Extract the (x, y) coordinate from the center of the cell holding the provided text.  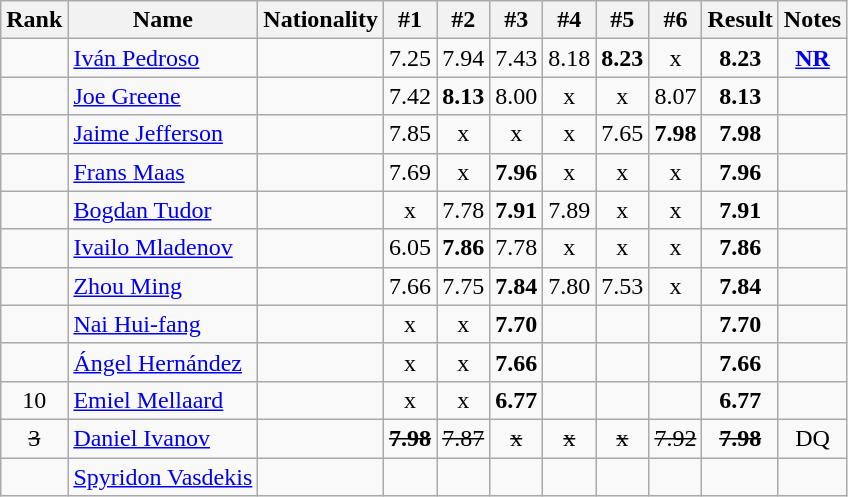
7.53 (622, 286)
Frans Maas (163, 172)
Name (163, 20)
#3 (516, 20)
7.94 (464, 58)
Spyridon Vasdekis (163, 477)
7.25 (410, 58)
Joe Greene (163, 96)
Bogdan Tudor (163, 210)
Nai Hui-fang (163, 324)
7.85 (410, 134)
6.05 (410, 248)
#4 (570, 20)
Notes (812, 20)
7.87 (464, 438)
7.69 (410, 172)
Ángel Hernández (163, 362)
#2 (464, 20)
Result (740, 20)
Jaime Jefferson (163, 134)
#1 (410, 20)
Iván Pedroso (163, 58)
Ivailo Mladenov (163, 248)
Daniel Ivanov (163, 438)
7.92 (676, 438)
7.75 (464, 286)
3 (34, 438)
DQ (812, 438)
7.89 (570, 210)
NR (812, 58)
8.00 (516, 96)
7.42 (410, 96)
Nationality (321, 20)
10 (34, 400)
#6 (676, 20)
Zhou Ming (163, 286)
8.18 (570, 58)
7.43 (516, 58)
7.80 (570, 286)
#5 (622, 20)
Emiel Mellaard (163, 400)
8.07 (676, 96)
7.65 (622, 134)
Rank (34, 20)
